From the cell containing the given text, extract its center point as (x, y) coordinate. 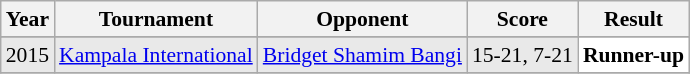
Score (522, 19)
Opponent (362, 19)
Runner-up (634, 55)
15-21, 7-21 (522, 55)
Bridget Shamim Bangi (362, 55)
Kampala International (156, 55)
Tournament (156, 19)
2015 (28, 55)
Year (28, 19)
Result (634, 19)
